Find where the given text appears and provide that cell's center as (X, Y) coordinate. 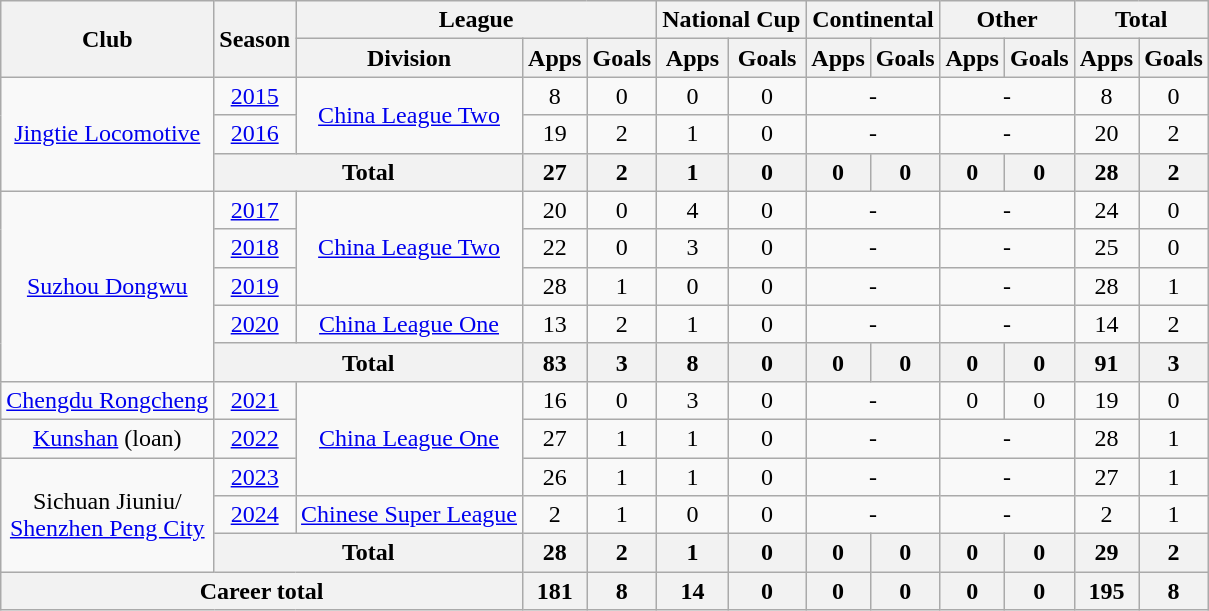
2016 (255, 134)
83 (555, 362)
181 (555, 591)
Chinese Super League (410, 515)
29 (1106, 553)
Kunshan (loan) (108, 438)
Division (410, 58)
4 (693, 210)
2020 (255, 324)
2019 (255, 286)
195 (1106, 591)
Jingtie Locomotive (108, 134)
2024 (255, 515)
25 (1106, 248)
2022 (255, 438)
26 (555, 477)
National Cup (732, 20)
2015 (255, 96)
16 (555, 400)
Continental (873, 20)
Season (255, 39)
13 (555, 324)
2023 (255, 477)
Career total (262, 591)
22 (555, 248)
Club (108, 39)
Chengdu Rongcheng (108, 400)
Suzhou Dongwu (108, 286)
League (476, 20)
24 (1106, 210)
Other (1007, 20)
91 (1106, 362)
2018 (255, 248)
2021 (255, 400)
2017 (255, 210)
Sichuan Jiuniu/ Shenzhen Peng City (108, 515)
